Return [X, Y] of the center of cell containing provided text 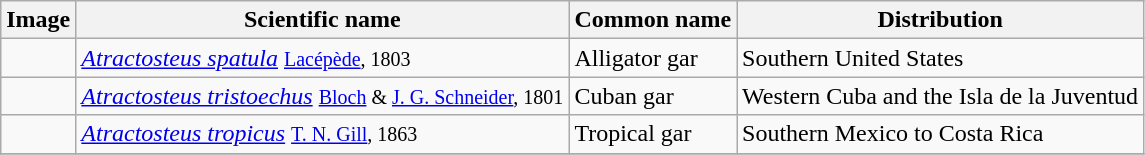
Atractosteus spatula Lacépède, 1803 [322, 58]
Distribution [940, 20]
Common name [653, 20]
Tropical gar [653, 134]
Southern United States [940, 58]
Cuban gar [653, 96]
Atractosteus tristoechus Bloch & J. G. Schneider, 1801 [322, 96]
Atractosteus tropicus T. N. Gill, 1863 [322, 134]
Southern Mexico to Costa Rica [940, 134]
Western Cuba and the Isla de la Juventud [940, 96]
Image [38, 20]
Alligator gar [653, 58]
Scientific name [322, 20]
